From the cell containing the given text, extract its center point as [X, Y] coordinate. 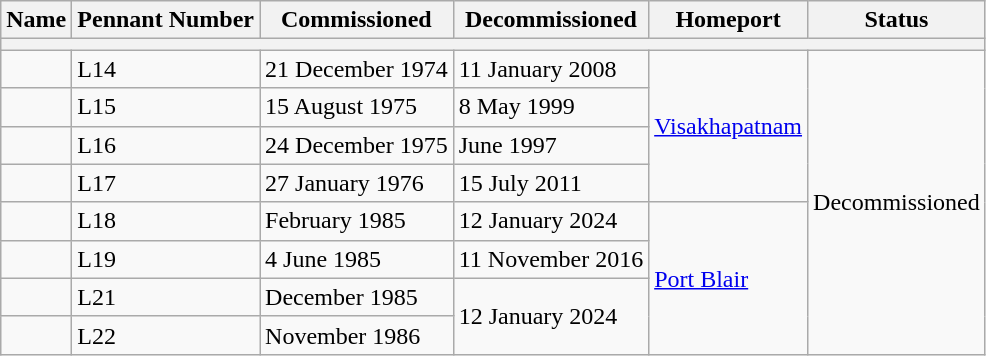
Port Blair [728, 278]
15 August 1975 [357, 107]
L18 [166, 221]
15 July 2011 [550, 183]
December 1985 [357, 297]
Status [897, 20]
24 December 1975 [357, 145]
Name [36, 20]
11 November 2016 [550, 259]
L17 [166, 183]
8 May 1999 [550, 107]
L15 [166, 107]
Pennant Number [166, 20]
4 June 1985 [357, 259]
June 1997 [550, 145]
27 January 1976 [357, 183]
21 December 1974 [357, 69]
February 1985 [357, 221]
Visakhapatnam [728, 126]
L16 [166, 145]
Homeport [728, 20]
L14 [166, 69]
11 January 2008 [550, 69]
November 1986 [357, 335]
L21 [166, 297]
Commissioned [357, 20]
L22 [166, 335]
L19 [166, 259]
